Scan for the cell matching the given text and deliver its [X, Y] coordinate at center. 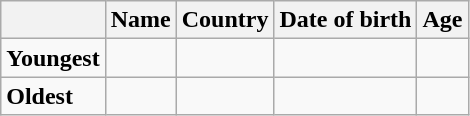
Age [442, 20]
Date of birth [346, 20]
Name [140, 20]
Youngest [53, 58]
Oldest [53, 96]
Country [225, 20]
